Scan for the cell matching the given text and deliver its [x, y] coordinate at center. 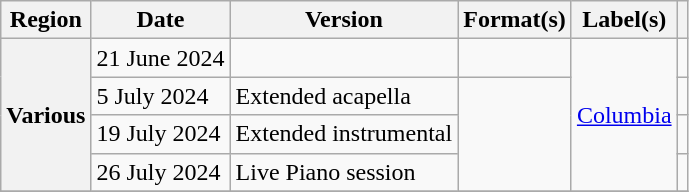
Live Piano session [344, 172]
Extended acapella [344, 96]
Columbia [624, 115]
21 June 2024 [160, 58]
Format(s) [515, 20]
Label(s) [624, 20]
5 July 2024 [160, 96]
Extended instrumental [344, 134]
Various [46, 115]
Region [46, 20]
Date [160, 20]
26 July 2024 [160, 172]
19 July 2024 [160, 134]
Version [344, 20]
